Output the (x, y) coordinate of the center of the cell containing the given text.  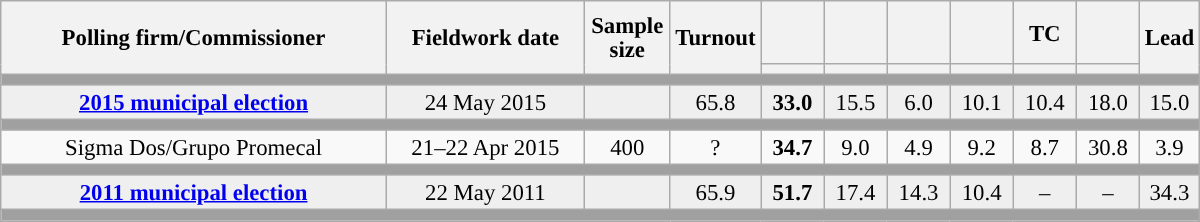
22 May 2011 (485, 194)
6.0 (918, 102)
17.4 (856, 194)
30.8 (1108, 148)
65.9 (716, 194)
65.8 (716, 102)
Sample size (627, 38)
Sigma Dos/Grupo Promecal (194, 148)
34.3 (1169, 194)
51.7 (792, 194)
10.1 (982, 102)
4.9 (918, 148)
2011 municipal election (194, 194)
15.0 (1169, 102)
3.9 (1169, 148)
18.0 (1108, 102)
? (716, 148)
9.2 (982, 148)
400 (627, 148)
Polling firm/Commissioner (194, 38)
24 May 2015 (485, 102)
Fieldwork date (485, 38)
2015 municipal election (194, 102)
8.7 (1044, 148)
9.0 (856, 148)
TC (1044, 32)
34.7 (792, 148)
14.3 (918, 194)
Lead (1169, 38)
33.0 (792, 102)
15.5 (856, 102)
21–22 Apr 2015 (485, 148)
Turnout (716, 38)
